Return the (x, y) coordinate for the center point of the cell that contains the specified text.  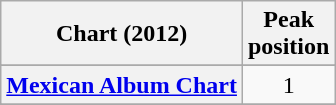
Mexican Album Chart (122, 85)
1 (288, 85)
Peakposition (288, 34)
Chart (2012) (122, 34)
